Identify which cell holds the provided text, then report its [x, y] central coordinate. 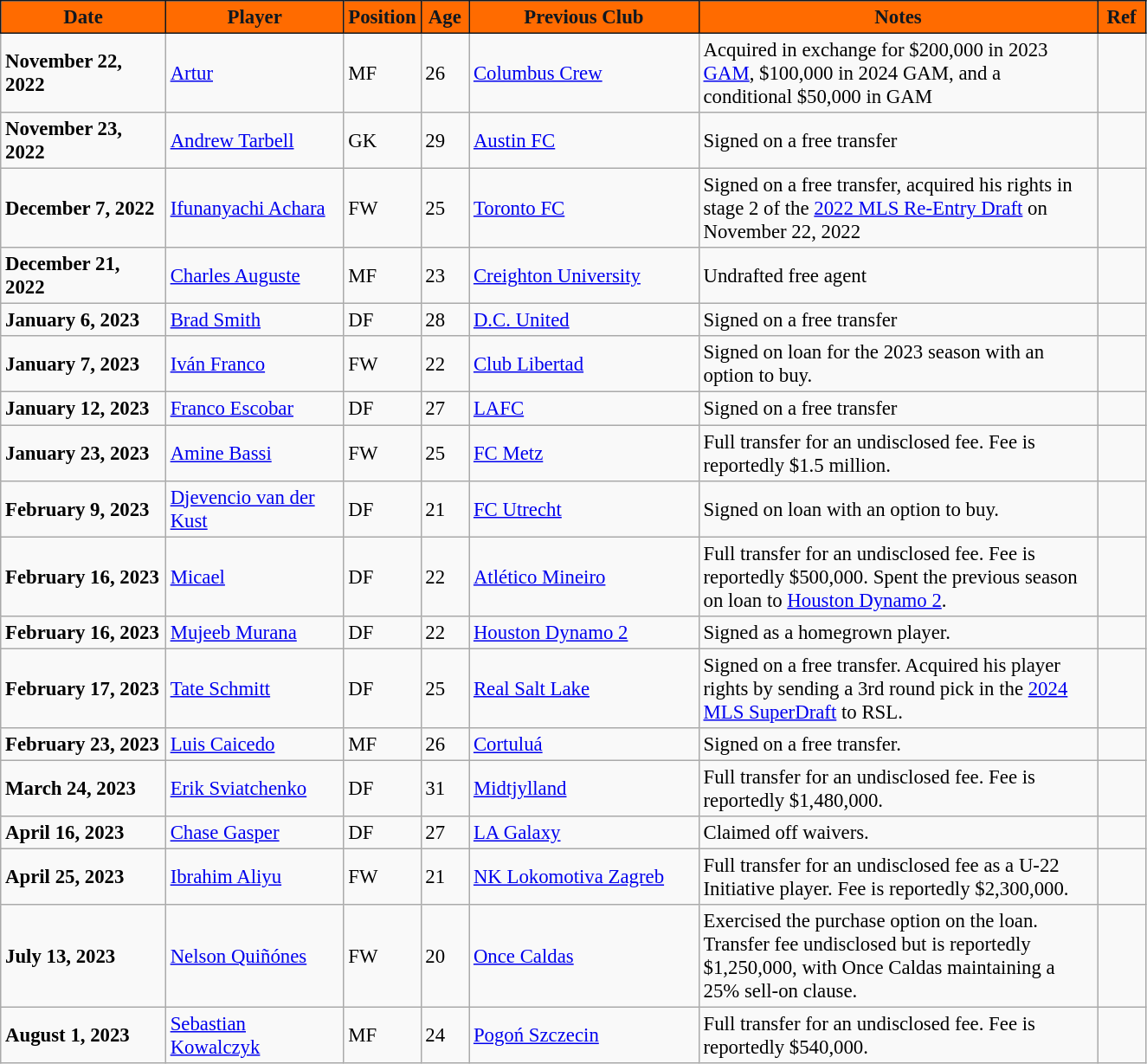
January 6, 2023 [83, 320]
Ifunanyachi Achara [255, 209]
Djevencio van der Kust [255, 509]
Signed on a free transfer. Acquired his player rights by sending a 3rd round pick in the 2024 MLS SuperDraft to RSL. [899, 688]
Acquired in exchange for $200,000 in 2023 GAM, $100,000 in 2024 GAM, and a conditional $50,000 in GAM [899, 74]
Signed on loan for the 2023 season with an option to buy. [899, 364]
November 23, 2022 [83, 140]
Pogoń Szczecin [584, 1035]
Notes [899, 17]
February 17, 2023 [83, 688]
Once Caldas [584, 956]
LA Galaxy [584, 833]
Signed on a free transfer, acquired his rights in stage 2 of the 2022 MLS Re-Entry Draft on November 22, 2022 [899, 209]
Player [255, 17]
FC Utrecht [584, 509]
Signed as a homegrown player. [899, 632]
Andrew Tarbell [255, 140]
April 16, 2023 [83, 833]
Full transfer for an undisclosed fee. Fee is reportedly $1,480,000. [899, 788]
Full transfer for an undisclosed fee. Fee is reportedly $500,000. Spent the previous season on loan to Houston Dynamo 2. [899, 577]
Amine Bassi [255, 454]
LAFC [584, 409]
Erik Sviatchenko [255, 788]
Midtjylland [584, 788]
23 [445, 275]
Toronto FC [584, 209]
Tate Schmitt [255, 688]
Exercised the purchase option on the loan. Transfer fee undisclosed but is reportedly $1,250,000, with Once Caldas maintaining a 25% sell-on clause. [899, 956]
March 24, 2023 [83, 788]
January 23, 2023 [83, 454]
April 25, 2023 [83, 876]
February 23, 2023 [83, 745]
Houston Dynamo 2 [584, 632]
Signed on loan with an option to buy. [899, 509]
Undrafted free agent [899, 275]
July 13, 2023 [83, 956]
Signed on a free transfer. [899, 745]
Atlético Mineiro [584, 577]
Real Salt Lake [584, 688]
FC Metz [584, 454]
Artur [255, 74]
29 [445, 140]
Micael [255, 577]
24 [445, 1035]
Full transfer for an undisclosed fee as a U-22 Initiative player. Fee is reportedly $2,300,000. [899, 876]
Columbus Crew [584, 74]
December 21, 2022 [83, 275]
Claimed off waivers. [899, 833]
Ibrahim Aliyu [255, 876]
February 9, 2023 [83, 509]
Previous Club [584, 17]
Franco Escobar [255, 409]
Age [445, 17]
August 1, 2023 [83, 1035]
D.C. United [584, 320]
Austin FC [584, 140]
Creighton University [584, 275]
31 [445, 788]
Mujeeb Murana [255, 632]
Luis Caicedo [255, 745]
Nelson Quiñónes [255, 956]
Brad Smith [255, 320]
Full transfer for an undisclosed fee. Fee is reportedly $540,000. [899, 1035]
Cortuluá [584, 745]
Club Libertad [584, 364]
Chase Gasper [255, 833]
NK Lokomotiva Zagreb [584, 876]
GK [383, 140]
Date [83, 17]
January 12, 2023 [83, 409]
Ref [1122, 17]
28 [445, 320]
November 22, 2022 [83, 74]
January 7, 2023 [83, 364]
Iván Franco [255, 364]
Charles Auguste [255, 275]
20 [445, 956]
Position [383, 17]
December 7, 2022 [83, 209]
Full transfer for an undisclosed fee. Fee is reportedly $1.5 million. [899, 454]
Sebastian Kowalczyk [255, 1035]
